Pinpoint the cell where the given text exists, returning its [x, y] midpoint coordinate. 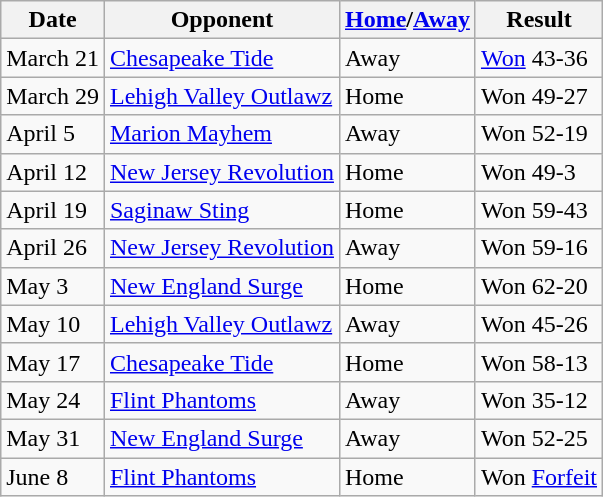
March 29 [53, 96]
April 12 [53, 172]
April 26 [53, 248]
May 17 [53, 362]
Result [538, 20]
Won 45-26 [538, 324]
April 5 [53, 134]
Won 59-16 [538, 248]
Won 49-3 [538, 172]
Won 52-19 [538, 134]
Won 35-12 [538, 400]
Won 58-13 [538, 362]
Won 52-25 [538, 438]
May 3 [53, 286]
Date [53, 20]
Won 59-43 [538, 210]
Opponent [222, 20]
Won Forfeit [538, 477]
Won 43-36 [538, 58]
March 21 [53, 58]
April 19 [53, 210]
Marion Mayhem [222, 134]
Won 49-27 [538, 96]
June 8 [53, 477]
Home/Away [407, 20]
May 31 [53, 438]
May 24 [53, 400]
May 10 [53, 324]
Saginaw Sting [222, 210]
Won 62-20 [538, 286]
